Locate the cell with the specified text and output its (X, Y) center coordinate. 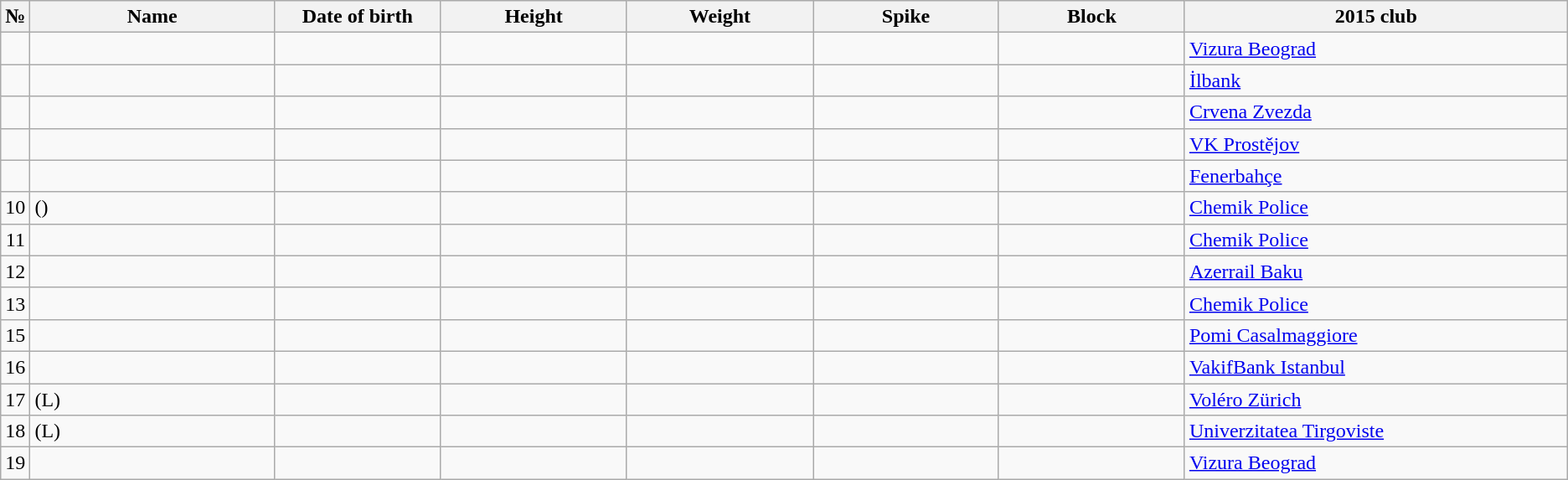
VK Prostějov (1375, 144)
Block (1091, 17)
12 (15, 271)
10 (15, 208)
18 (15, 431)
VakifBank Istanbul (1375, 367)
Univerzitatea Tirgoviste (1375, 431)
Spike (906, 17)
İlbank (1375, 80)
Crvena Zvezda (1375, 112)
15 (15, 335)
№ (15, 17)
Fenerbahçe (1375, 176)
() (152, 208)
Date of birth (358, 17)
19 (15, 463)
Weight (720, 17)
Height (534, 17)
Name (152, 17)
Voléro Zürich (1375, 400)
17 (15, 400)
2015 club (1375, 17)
16 (15, 367)
13 (15, 303)
11 (15, 240)
Pomi Casalmaggiore (1375, 335)
Azerrail Baku (1375, 271)
